Extract the [x, y] coordinate from the center of the cell holding the provided text.  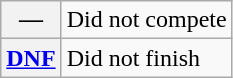
— [31, 20]
DNF [31, 58]
Did not compete [146, 20]
Did not finish [146, 58]
